Locate the cell with the specified text and output its [x, y] center coordinate. 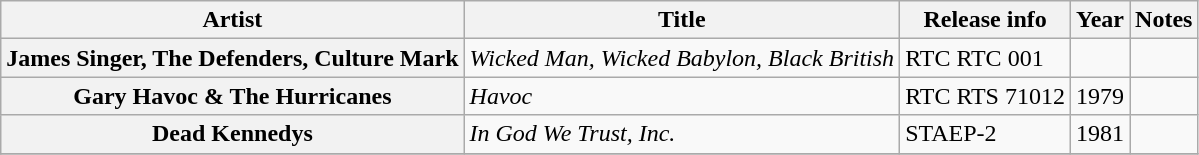
Artist [232, 20]
1981 [1100, 134]
Dead Kennedys [232, 134]
STAEP-2 [986, 134]
Year [1100, 20]
Wicked Man, Wicked Babylon, Black British [682, 58]
Title [682, 20]
RTC RTC 001 [986, 58]
Notes [1164, 20]
James Singer, The Defenders, Culture Mark [232, 58]
Havoc [682, 96]
Release info [986, 20]
1979 [1100, 96]
RTC RTS 71012 [986, 96]
In God We Trust, Inc. [682, 134]
Gary Havoc & The Hurricanes [232, 96]
